Pinpoint the cell where the given text exists, returning its [x, y] midpoint coordinate. 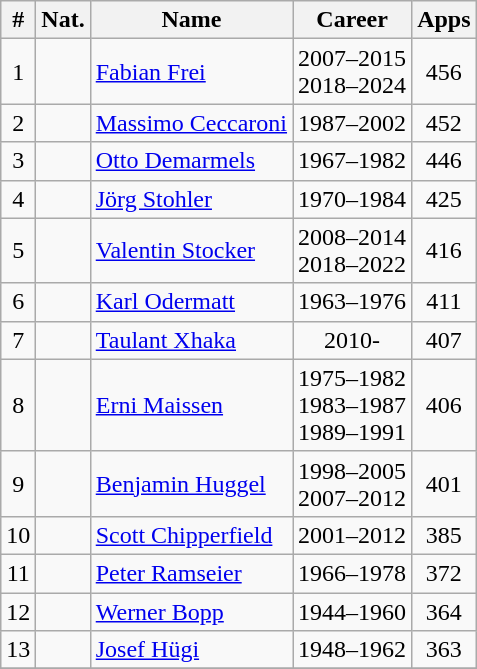
372 [444, 573]
363 [444, 650]
2 [18, 123]
Taulant Xhaka [191, 340]
1967–1982 [352, 161]
Werner Bopp [191, 611]
Peter Ramseier [191, 573]
11 [18, 573]
1966–1978 [352, 573]
411 [444, 302]
Fabian Frei [191, 72]
5 [18, 250]
3 [18, 161]
452 [444, 123]
416 [444, 250]
Benjamin Huggel [191, 484]
364 [444, 611]
# [18, 20]
1987–2002 [352, 123]
1970–1984 [352, 199]
425 [444, 199]
385 [444, 535]
Karl Odermatt [191, 302]
2007–20152018–2024 [352, 72]
1998–20052007–2012 [352, 484]
7 [18, 340]
446 [444, 161]
456 [444, 72]
Massimo Ceccaroni [191, 123]
6 [18, 302]
Career [352, 20]
Valentin Stocker [191, 250]
2010- [352, 340]
1944–1960 [352, 611]
Erni Maissen [191, 405]
Name [191, 20]
401 [444, 484]
1975–19821983–19871989–1991 [352, 405]
Nat. [63, 20]
4 [18, 199]
1 [18, 72]
8 [18, 405]
407 [444, 340]
10 [18, 535]
Jörg Stohler [191, 199]
9 [18, 484]
12 [18, 611]
Scott Chipperfield [191, 535]
2008–20142018–2022 [352, 250]
Otto Demarmels [191, 161]
1948–1962 [352, 650]
1963–1976 [352, 302]
Apps [444, 20]
406 [444, 405]
13 [18, 650]
Josef Hügi [191, 650]
2001–2012 [352, 535]
